Return the (X, Y) coordinate for the center point of the cell that contains the specified text.  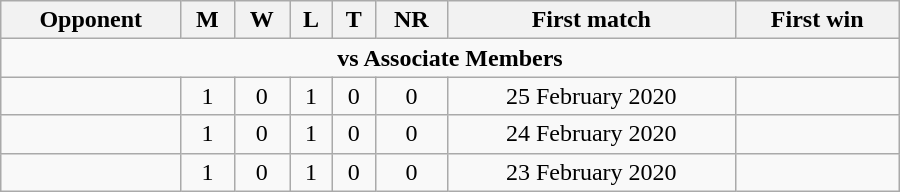
T (354, 20)
23 February 2020 (592, 172)
First match (592, 20)
NR (411, 20)
24 February 2020 (592, 134)
M (208, 20)
25 February 2020 (592, 96)
L (312, 20)
First win (817, 20)
Opponent (91, 20)
vs Associate Members (450, 58)
W (262, 20)
